Locate the cell with the specified text and output its [X, Y] center coordinate. 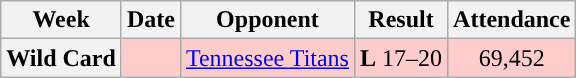
Tennessee Titans [267, 58]
Result [400, 20]
Attendance [512, 20]
Week [62, 20]
Date [150, 20]
L 17–20 [400, 58]
Opponent [267, 20]
69,452 [512, 58]
Wild Card [62, 58]
